Provide the [x, y] coordinate of the cell's center where the given text is located.  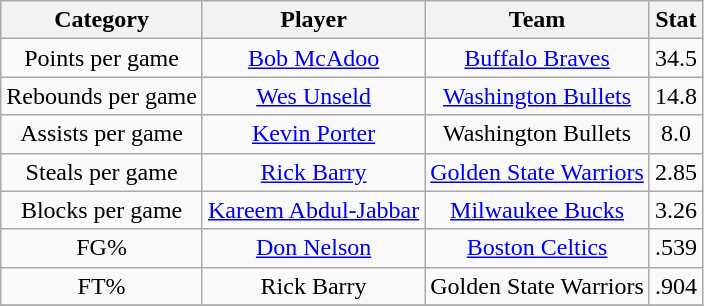
Player [313, 20]
14.8 [676, 96]
Bob McAdoo [313, 58]
2.85 [676, 172]
Kareem Abdul-Jabbar [313, 210]
FG% [102, 248]
.904 [676, 286]
Boston Celtics [538, 248]
Stat [676, 20]
Blocks per game [102, 210]
Kevin Porter [313, 134]
Wes Unseld [313, 96]
.539 [676, 248]
Assists per game [102, 134]
Team [538, 20]
34.5 [676, 58]
Category [102, 20]
Points per game [102, 58]
3.26 [676, 210]
Rebounds per game [102, 96]
Milwaukee Bucks [538, 210]
Don Nelson [313, 248]
Steals per game [102, 172]
8.0 [676, 134]
Buffalo Braves [538, 58]
FT% [102, 286]
